Pinpoint the cell where the given text exists, returning its (x, y) midpoint coordinate. 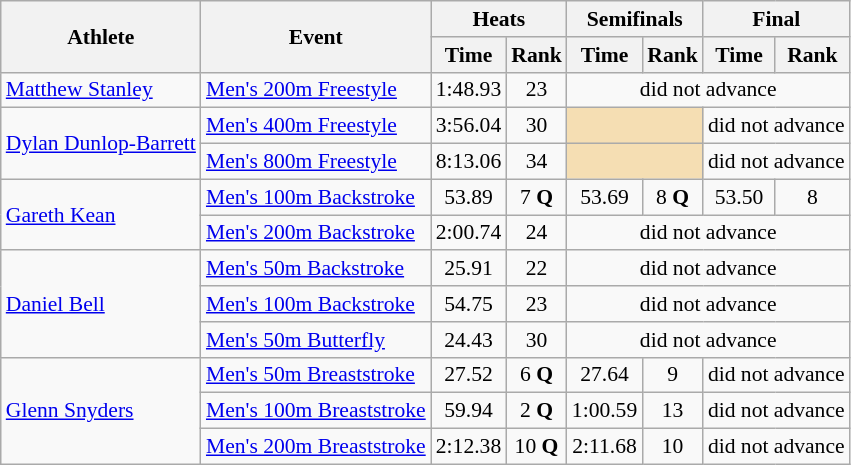
8 Q (672, 197)
10 Q (536, 447)
2:00.74 (468, 233)
Daniel Bell (101, 304)
Dylan Dunlop-Barrett (101, 144)
10 (672, 447)
54.75 (468, 304)
8:13.06 (468, 162)
2:11.68 (604, 447)
Men's 200m Freestyle (316, 90)
24.43 (468, 340)
9 (672, 375)
8 (812, 197)
Gareth Kean (101, 214)
3:56.04 (468, 126)
Glenn Snyders (101, 410)
34 (536, 162)
25.91 (468, 269)
Event (316, 36)
Men's 400m Freestyle (316, 126)
53.50 (739, 197)
Men's 50m Breaststroke (316, 375)
24 (536, 233)
6 Q (536, 375)
53.89 (468, 197)
2:12.38 (468, 447)
1:00.59 (604, 411)
53.69 (604, 197)
27.52 (468, 375)
Men's 100m Breaststroke (316, 411)
27.64 (604, 375)
13 (672, 411)
Final (776, 19)
Men's 50m Backstroke (316, 269)
Men's 200m Backstroke (316, 233)
Men's 800m Freestyle (316, 162)
Semifinals (635, 19)
22 (536, 269)
Men's 200m Breaststroke (316, 447)
Men's 50m Butterfly (316, 340)
Heats (499, 19)
7 Q (536, 197)
1:48.93 (468, 90)
2 Q (536, 411)
Athlete (101, 36)
Matthew Stanley (101, 90)
59.94 (468, 411)
